Extract the (x, y) coordinate from the center of the cell holding the provided text.  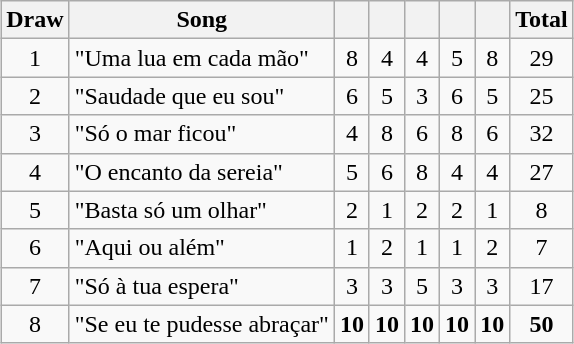
"Basta só um olhar" (202, 210)
"O encanto da sereia" (202, 172)
Draw (35, 20)
"Se eu te pudesse abraçar" (202, 324)
"Aqui ou além" (202, 248)
17 (542, 286)
"Saudade que eu sou" (202, 96)
"Só à tua espera" (202, 286)
Total (542, 20)
"Só o mar ficou" (202, 134)
Song (202, 20)
25 (542, 96)
27 (542, 172)
32 (542, 134)
29 (542, 58)
"Uma lua em cada mão" (202, 58)
50 (542, 324)
